Find where the given text appears and provide that cell's center as (X, Y) coordinate. 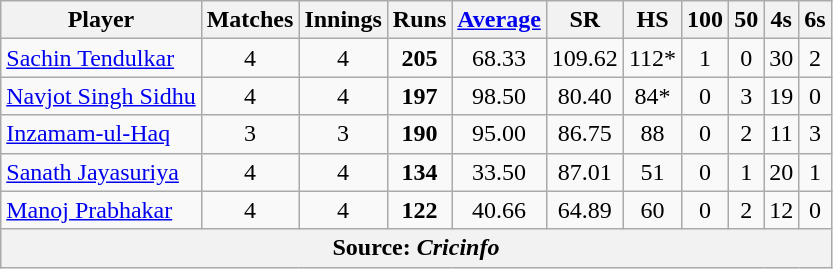
122 (419, 210)
Manoj Prabhakar (101, 210)
20 (782, 172)
SR (584, 20)
109.62 (584, 58)
60 (652, 210)
100 (706, 20)
Inzamam-ul-Haq (101, 134)
Runs (419, 20)
87.01 (584, 172)
6s (815, 20)
134 (419, 172)
Matches (250, 20)
Innings (343, 20)
11 (782, 134)
205 (419, 58)
64.89 (584, 210)
Sachin Tendulkar (101, 58)
30 (782, 58)
Player (101, 20)
88 (652, 134)
51 (652, 172)
50 (746, 20)
95.00 (500, 134)
33.50 (500, 172)
86.75 (584, 134)
84* (652, 96)
12 (782, 210)
80.40 (584, 96)
4s (782, 20)
40.66 (500, 210)
19 (782, 96)
197 (419, 96)
HS (652, 20)
Navjot Singh Sidhu (101, 96)
68.33 (500, 58)
112* (652, 58)
98.50 (500, 96)
190 (419, 134)
Average (500, 20)
Source: Cricinfo (416, 248)
Sanath Jayasuriya (101, 172)
